Return (x, y) of the center of cell containing provided text 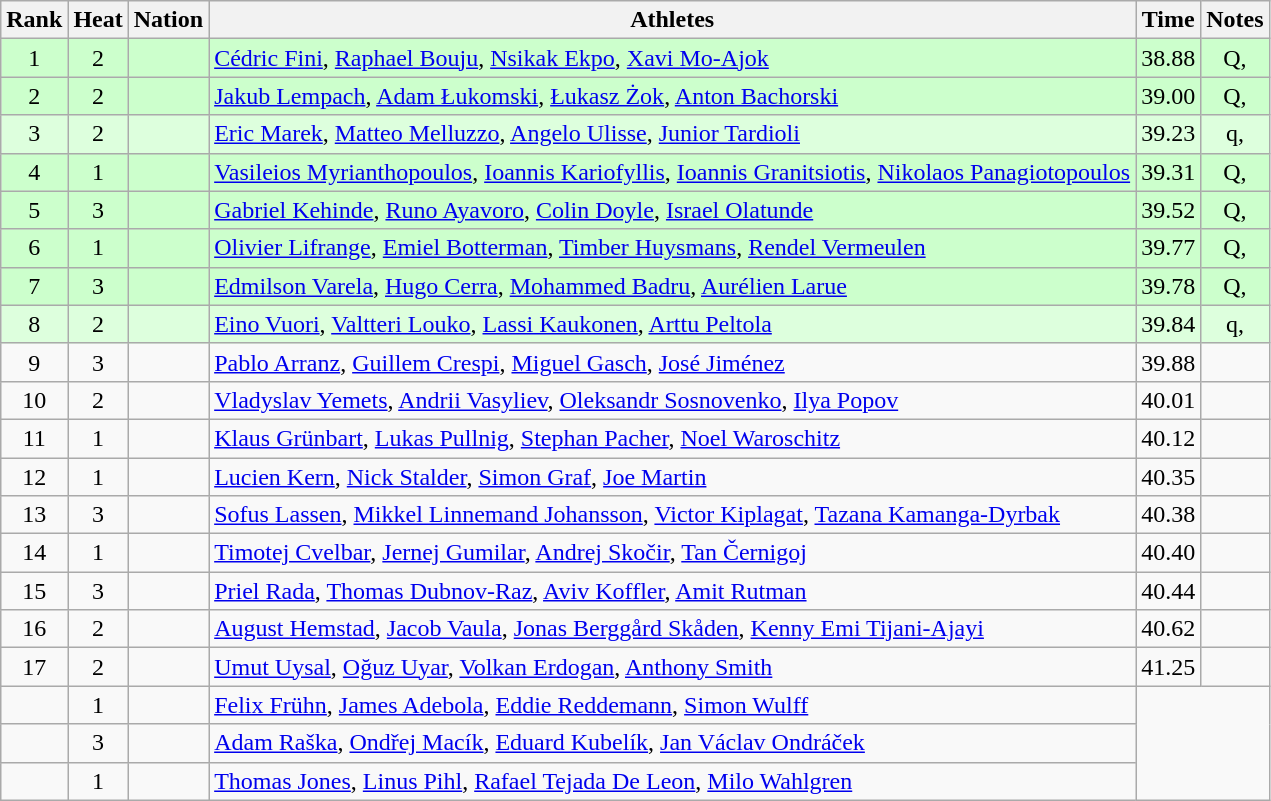
Sofus Lassen, Mikkel Linnemand Johansson, Victor Kiplagat, Tazana Kamanga-Dyrbak (672, 515)
Timotej Cvelbar, Jernej Gumilar, Andrej Skočir, Tan Černigoj (672, 553)
17 (34, 667)
40.35 (1168, 477)
13 (34, 515)
Adam Raška, Ondřej Macík, Eduard Kubelík, Jan Václav Ondráček (672, 743)
Eric Marek, Matteo Melluzzo, Angelo Ulisse, Junior Tardioli (672, 134)
9 (34, 362)
40.12 (1168, 438)
5 (34, 210)
August Hemstad, Jacob Vaula, Jonas Berggård Skåden, Kenny Emi Tijani-Ajayi (672, 629)
39.23 (1168, 134)
12 (34, 477)
10 (34, 400)
Time (1168, 20)
Jakub Lempach, Adam Łukomski, Łukasz Żok, Anton Bachorski (672, 96)
Pablo Arranz, Guillem Crespi, Miguel Gasch, José Jiménez (672, 362)
40.01 (1168, 400)
39.00 (1168, 96)
Vasileios Myrianthopoulos, Ioannis Kariofyllis, Ioannis Granitsiotis, Nikolaos Panagiotopoulos (672, 172)
14 (34, 553)
Gabriel Kehinde, Runo Ayavoro, Colin Doyle, Israel Olatunde (672, 210)
Heat (98, 20)
39.31 (1168, 172)
39.78 (1168, 286)
39.77 (1168, 248)
7 (34, 286)
39.88 (1168, 362)
Priel Rada, Thomas Dubnov-Raz, Aviv Koffler, Amit Rutman (672, 591)
39.84 (1168, 324)
38.88 (1168, 58)
Cédric Fini, Raphael Bouju, Nsikak Ekpo, Xavi Mo-Ajok (672, 58)
Felix Frühn, James Adebola, Eddie Reddemann, Simon Wulff (672, 705)
Notes (1235, 20)
15 (34, 591)
39.52 (1168, 210)
Thomas Jones, Linus Pihl, Rafael Tejada De Leon, Milo Wahlgren (672, 781)
6 (34, 248)
Athletes (672, 20)
16 (34, 629)
41.25 (1168, 667)
Eino Vuori, Valtteri Louko, Lassi Kaukonen, Arttu Peltola (672, 324)
Klaus Grünbart, Lukas Pullnig, Stephan Pacher, Noel Waroschitz (672, 438)
Lucien Kern, Nick Stalder, Simon Graf, Joe Martin (672, 477)
Edmilson Varela, Hugo Cerra, Mohammed Badru, Aurélien Larue (672, 286)
40.38 (1168, 515)
40.44 (1168, 591)
8 (34, 324)
Umut Uysal, Oğuz Uyar, Volkan Erdogan, Anthony Smith (672, 667)
4 (34, 172)
Olivier Lifrange, Emiel Botterman, Timber Huysmans, Rendel Vermeulen (672, 248)
40.62 (1168, 629)
Nation (168, 20)
11 (34, 438)
40.40 (1168, 553)
Rank (34, 20)
Vladyslav Yemets, Andrii Vasyliev, Oleksandr Sosnovenko, Ilya Popov (672, 400)
